Pinpoint the cell where the given text exists, returning its (X, Y) midpoint coordinate. 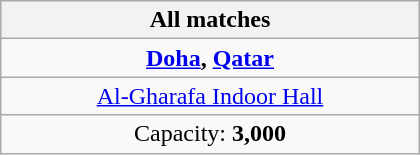
Doha, Qatar (210, 58)
Al-Gharafa Indoor Hall (210, 96)
All matches (210, 20)
Capacity: 3,000 (210, 134)
